Extract the (X, Y) coordinate from the center of the cell holding the provided text.  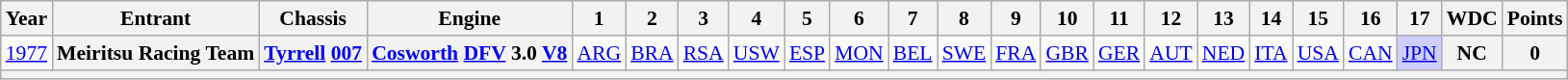
6 (859, 18)
USW (757, 53)
ARG (599, 53)
NED (1223, 53)
BEL (913, 53)
Tyrrell 007 (313, 53)
1977 (27, 53)
4 (757, 18)
10 (1067, 18)
GER (1118, 53)
11 (1118, 18)
SWE (964, 53)
0 (1535, 53)
13 (1223, 18)
FRA (1015, 53)
12 (1170, 18)
17 (1420, 18)
BRA (653, 53)
ITA (1271, 53)
Entrant (156, 18)
16 (1371, 18)
Meiritsu Racing Team (156, 53)
9 (1015, 18)
14 (1271, 18)
RSA (704, 53)
GBR (1067, 53)
5 (807, 18)
USA (1319, 53)
8 (964, 18)
15 (1319, 18)
1 (599, 18)
Chassis (313, 18)
ESP (807, 53)
CAN (1371, 53)
AUT (1170, 53)
Year (27, 18)
7 (913, 18)
Engine (470, 18)
NC (1473, 53)
2 (653, 18)
WDC (1473, 18)
JPN (1420, 53)
Cosworth DFV 3.0 V8 (470, 53)
Points (1535, 18)
MON (859, 53)
3 (704, 18)
